Scan for the cell matching the given text and deliver its [x, y] coordinate at center. 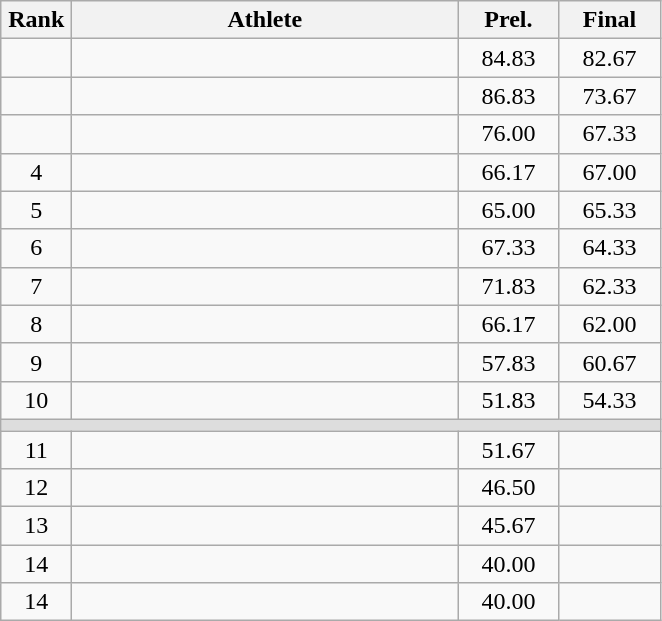
5 [36, 210]
45.67 [508, 526]
6 [36, 248]
4 [36, 172]
9 [36, 362]
Final [610, 20]
62.33 [610, 286]
51.67 [508, 449]
64.33 [610, 248]
7 [36, 286]
65.00 [508, 210]
57.83 [508, 362]
60.67 [610, 362]
51.83 [508, 400]
73.67 [610, 96]
76.00 [508, 134]
Prel. [508, 20]
46.50 [508, 488]
10 [36, 400]
65.33 [610, 210]
71.83 [508, 286]
11 [36, 449]
13 [36, 526]
84.83 [508, 58]
12 [36, 488]
Athlete [265, 20]
8 [36, 324]
Rank [36, 20]
62.00 [610, 324]
86.83 [508, 96]
54.33 [610, 400]
82.67 [610, 58]
67.00 [610, 172]
